For the text-containing cell, return its midpoint in [x, y] coordinate format. 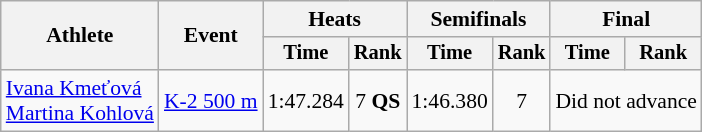
1:47.284 [306, 100]
Heats [335, 19]
7 [522, 100]
Athlete [80, 36]
7 QS [378, 100]
1:46.380 [449, 100]
Event [211, 36]
Ivana KmeťováMartina Kohlová [80, 100]
K-2 500 m [211, 100]
Did not advance [626, 100]
Semifinals [478, 19]
Final [626, 19]
